From the cell containing the given text, extract its center point as [x, y] coordinate. 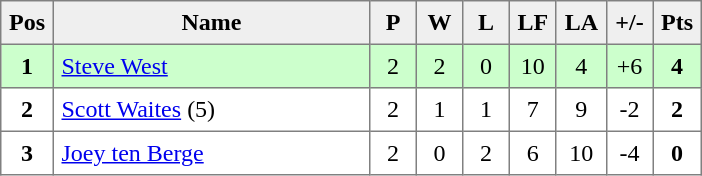
Pos [27, 23]
Scott Waites (5) [211, 110]
-4 [629, 153]
LF [532, 23]
+6 [629, 66]
Steve West [211, 66]
W [439, 23]
Name [211, 23]
P [393, 23]
Joey ten Berge [211, 153]
L [486, 23]
9 [581, 110]
Pts [677, 23]
-2 [629, 110]
6 [532, 153]
3 [27, 153]
7 [532, 110]
LA [581, 23]
+/- [629, 23]
